Locate the cell with the specified text and output its (X, Y) center coordinate. 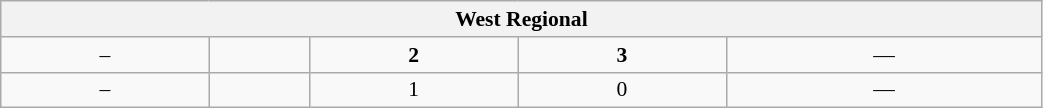
3 (622, 55)
0 (622, 90)
1 (414, 90)
2 (414, 55)
West Regional (522, 19)
